Return [X, Y] of the center of cell containing provided text 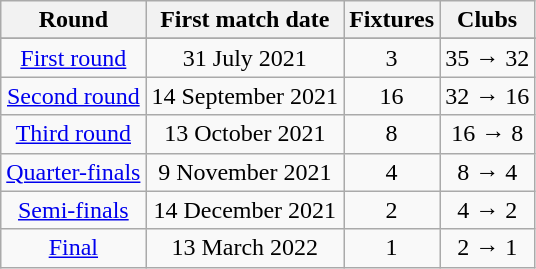
2 [392, 210]
32 → 16 [488, 96]
13 October 2021 [245, 134]
16 → 8 [488, 134]
14 September 2021 [245, 96]
Fixtures [392, 20]
35 → 32 [488, 58]
First round [74, 58]
8 [392, 134]
3 [392, 58]
9 November 2021 [245, 172]
Semi-finals [74, 210]
13 March 2022 [245, 248]
Second round [74, 96]
Third round [74, 134]
1 [392, 248]
Clubs [488, 20]
31 July 2021 [245, 58]
8 → 4 [488, 172]
4 → 2 [488, 210]
First match date [245, 20]
Quarter-finals [74, 172]
14 December 2021 [245, 210]
Final [74, 248]
16 [392, 96]
2 → 1 [488, 248]
Round [74, 20]
4 [392, 172]
